For the text-containing cell, return its midpoint in [x, y] coordinate format. 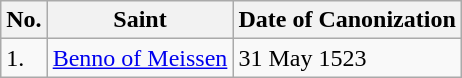
31 May 1523 [347, 58]
1. [24, 58]
Benno of Meissen [140, 58]
Saint [140, 20]
Date of Canonization [347, 20]
No. [24, 20]
